Detect which cell encompasses the target text, then output its (x, y) center coordinate. 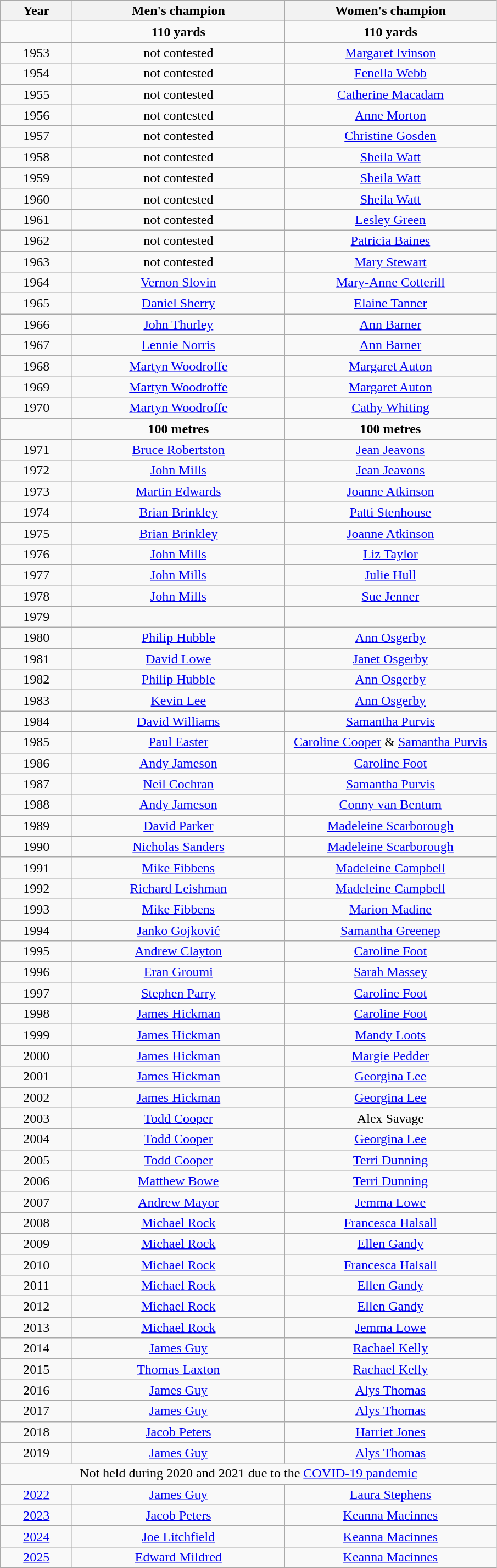
1993 (36, 909)
2025 (36, 1557)
1999 (36, 1035)
Sarah Massey (390, 972)
Andrew Clayton (178, 951)
2018 (36, 1432)
1990 (36, 847)
Marion Madine (390, 909)
2003 (36, 1118)
Janet Osgerby (390, 659)
1983 (36, 701)
Lennie Norris (178, 345)
2019 (36, 1453)
Margaret Ivinson (390, 53)
1955 (36, 94)
2017 (36, 1411)
1992 (36, 888)
1996 (36, 972)
Sue Jenner (390, 596)
Stephen Parry (178, 993)
Eran Groumi (178, 972)
Mary-Anne Cotterill (390, 283)
Men's champion (178, 11)
Thomas Laxton (178, 1369)
1962 (36, 240)
2013 (36, 1328)
Nicholas Sanders (178, 847)
Conny van Bentum (390, 805)
2007 (36, 1202)
1987 (36, 784)
1997 (36, 993)
2001 (36, 1077)
Fenella Webb (390, 74)
1977 (36, 575)
2008 (36, 1223)
1973 (36, 491)
1985 (36, 742)
2002 (36, 1097)
Martin Edwards (178, 491)
Elaine Tanner (390, 304)
1957 (36, 136)
Vernon Slovin (178, 283)
Women's champion (390, 11)
Richard Leishman (178, 888)
Bruce Robertston (178, 450)
1980 (36, 638)
2015 (36, 1369)
1965 (36, 304)
Paul Easter (178, 742)
Mary Stewart (390, 262)
Caroline Cooper & Samantha Purvis (390, 742)
1984 (36, 721)
Matthew Bowe (178, 1181)
2009 (36, 1244)
1986 (36, 763)
1989 (36, 826)
1960 (36, 199)
1998 (36, 1014)
2024 (36, 1536)
Cathy Whiting (390, 408)
Samantha Greenep (390, 931)
Harriet Jones (390, 1432)
1969 (36, 387)
2000 (36, 1056)
1961 (36, 220)
Catherine Macadam (390, 94)
Anne Morton (390, 115)
Christine Gosden (390, 136)
1971 (36, 450)
2012 (36, 1307)
1968 (36, 366)
1970 (36, 408)
David Lowe (178, 659)
2010 (36, 1264)
Janko Gojković (178, 931)
1991 (36, 867)
Year (36, 11)
1959 (36, 178)
Neil Cochran (178, 784)
Andrew Mayor (178, 1202)
1975 (36, 533)
Alex Savage (390, 1118)
1976 (36, 554)
2011 (36, 1286)
1979 (36, 617)
Liz Taylor (390, 554)
1956 (36, 115)
Lesley Green (390, 220)
Mandy Loots (390, 1035)
2023 (36, 1515)
1995 (36, 951)
2006 (36, 1181)
Margie Pedder (390, 1056)
2022 (36, 1494)
Patricia Baines (390, 240)
Edward Mildred (178, 1557)
David Parker (178, 826)
1958 (36, 157)
1954 (36, 74)
Not held during 2020 and 2021 due to the COVID-19 pandemic (248, 1474)
Julie Hull (390, 575)
1978 (36, 596)
1974 (36, 512)
1972 (36, 471)
David Williams (178, 721)
Laura Stephens (390, 1494)
Kevin Lee (178, 701)
1994 (36, 931)
1966 (36, 324)
2016 (36, 1390)
1988 (36, 805)
1953 (36, 53)
John Thurley (178, 324)
Patti Stenhouse (390, 512)
1964 (36, 283)
1967 (36, 345)
2005 (36, 1160)
Daniel Sherry (178, 304)
2004 (36, 1139)
1982 (36, 680)
1963 (36, 262)
Joe Litchfield (178, 1536)
1981 (36, 659)
2014 (36, 1348)
